Find where the given text appears and provide that cell's center as (x, y) coordinate. 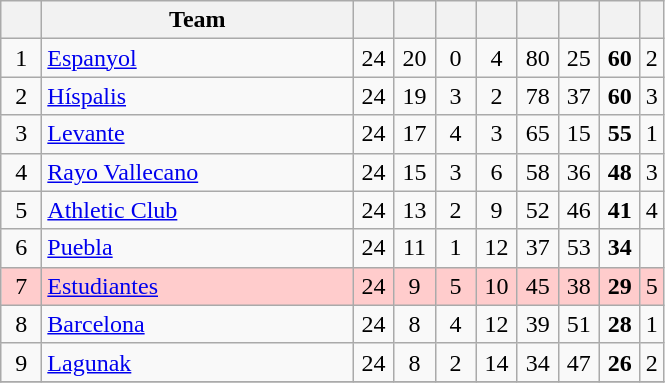
Athletic Club (198, 210)
14 (496, 362)
80 (538, 58)
65 (538, 134)
52 (538, 210)
53 (578, 248)
Rayo Vallecano (198, 172)
48 (620, 172)
46 (578, 210)
29 (620, 286)
38 (578, 286)
Híspalis (198, 96)
10 (496, 286)
47 (578, 362)
0 (456, 58)
41 (620, 210)
45 (538, 286)
11 (414, 248)
17 (414, 134)
7 (22, 286)
25 (578, 58)
Estudiantes (198, 286)
28 (620, 324)
58 (538, 172)
55 (620, 134)
26 (620, 362)
Lagunak (198, 362)
78 (538, 96)
51 (578, 324)
39 (538, 324)
Team (198, 20)
Barcelona (198, 324)
36 (578, 172)
19 (414, 96)
Puebla (198, 248)
Levante (198, 134)
20 (414, 58)
13 (414, 210)
Espanyol (198, 58)
